Determine the [X, Y] coordinate at the center of the cell enclosing the given text.  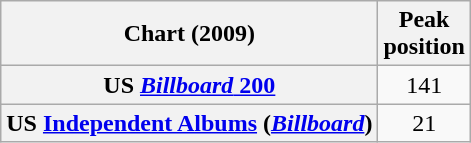
21 [424, 123]
141 [424, 85]
US Independent Albums (Billboard) [190, 123]
Peak position [424, 34]
Chart (2009) [190, 34]
US Billboard 200 [190, 85]
